Determine the (X, Y) coordinate at the center of the cell enclosing the given text.  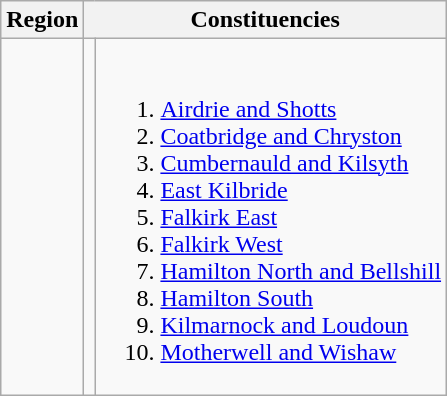
Region (42, 20)
Constituencies (266, 20)
